Search for the cell housing the specified text and yield its (x, y) center coordinate. 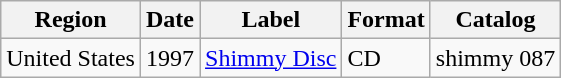
shimmy 087 (495, 58)
Format (386, 20)
Catalog (495, 20)
United States (71, 58)
CD (386, 58)
Region (71, 20)
1997 (170, 58)
Label (271, 20)
Date (170, 20)
Shimmy Disc (271, 58)
